For the text-containing cell, return its midpoint in [x, y] coordinate format. 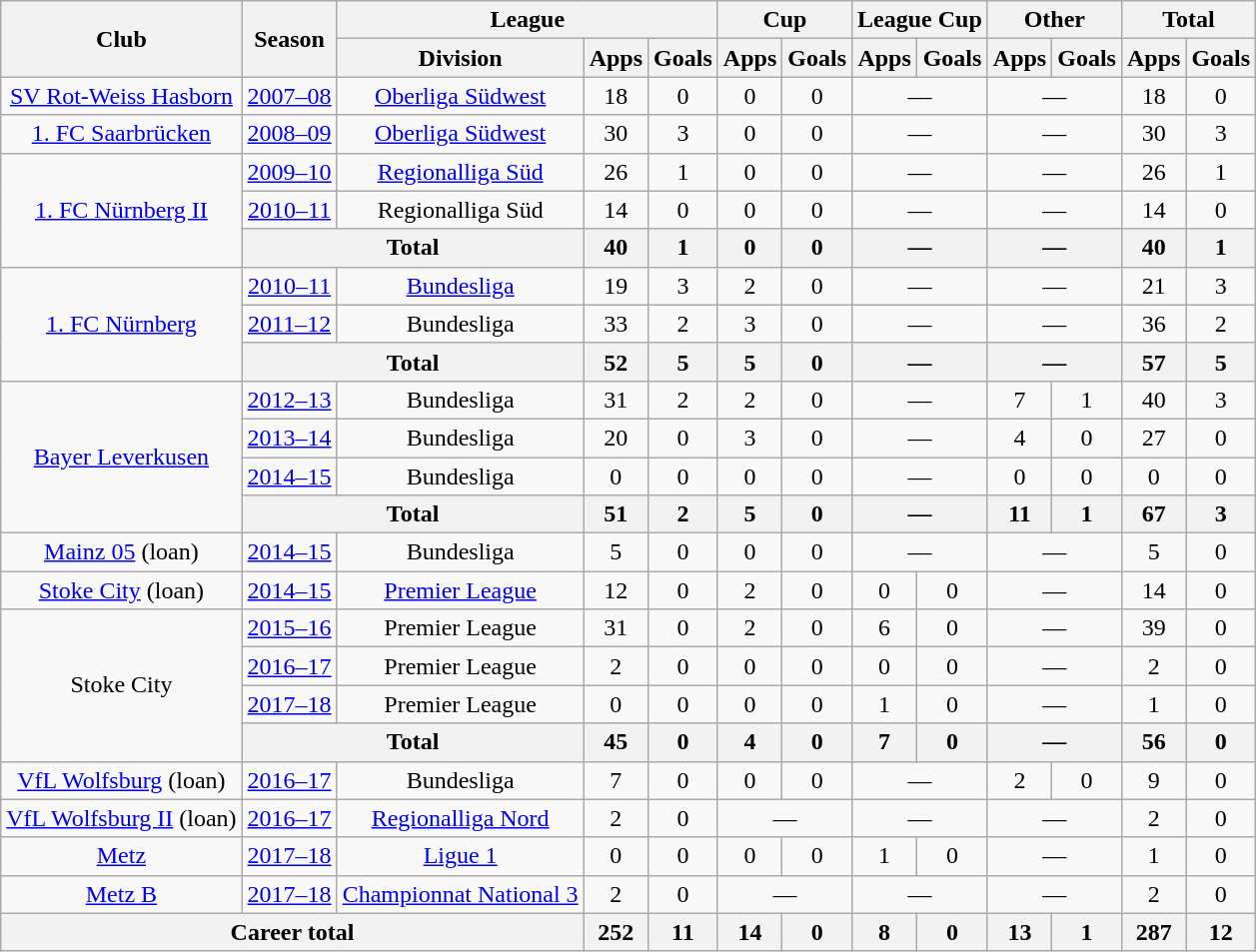
2011–12 [290, 324]
13 [1019, 932]
2012–13 [290, 400]
Stoke City [122, 685]
SV Rot-Weiss Hasborn [122, 96]
1. FC Nürnberg [122, 324]
2008–09 [290, 134]
56 [1153, 742]
19 [616, 286]
League [528, 20]
VfL Wolfsburg II (loan) [122, 818]
287 [1153, 932]
52 [616, 362]
Stoke City (loan) [122, 590]
Mainz 05 (loan) [122, 552]
2009–10 [290, 172]
Division [460, 58]
Metz [122, 856]
Career total [292, 932]
Metz B [122, 894]
27 [1153, 438]
Regionalliga Nord [460, 818]
9 [1153, 780]
Season [290, 39]
21 [1153, 286]
2015–16 [290, 628]
8 [885, 932]
33 [616, 324]
Club [122, 39]
6 [885, 628]
252 [616, 932]
Other [1054, 20]
1. FC Saarbrücken [122, 134]
Championnat National 3 [460, 894]
VfL Wolfsburg (loan) [122, 780]
51 [616, 514]
Ligue 1 [460, 856]
League Cup [920, 20]
39 [1153, 628]
67 [1153, 514]
2013–14 [290, 438]
2007–08 [290, 96]
45 [616, 742]
57 [1153, 362]
20 [616, 438]
Cup [784, 20]
36 [1153, 324]
1. FC Nürnberg II [122, 210]
Bayer Leverkusen [122, 457]
